Return [X, Y] of the center of cell containing provided text 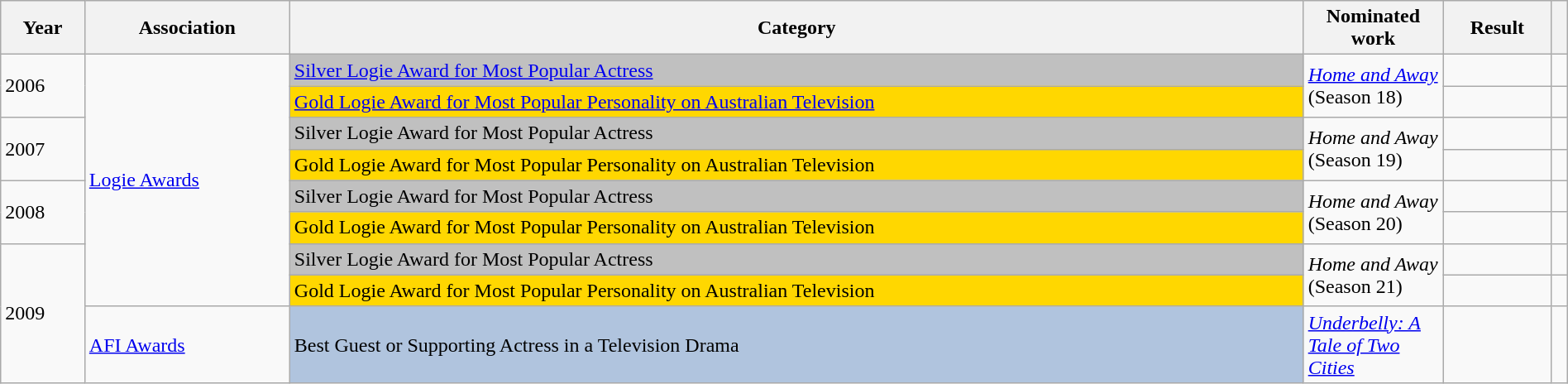
2006 [43, 86]
AFI Awards [187, 344]
Association [187, 28]
2009 [43, 313]
Home and Away (Season 20) [1373, 212]
Underbelly: A Tale of Two Cities [1373, 344]
Home and Away (Season 18) [1373, 86]
Result [1497, 28]
Home and Away (Season 19) [1373, 149]
Nominated work [1373, 28]
Category [796, 28]
Home and Away (Season 21) [1373, 275]
2008 [43, 212]
Best Guest or Supporting Actress in a Television Drama [796, 344]
2007 [43, 149]
Logie Awards [187, 180]
Year [43, 28]
